From the cell containing the given text, extract its center point as [X, Y] coordinate. 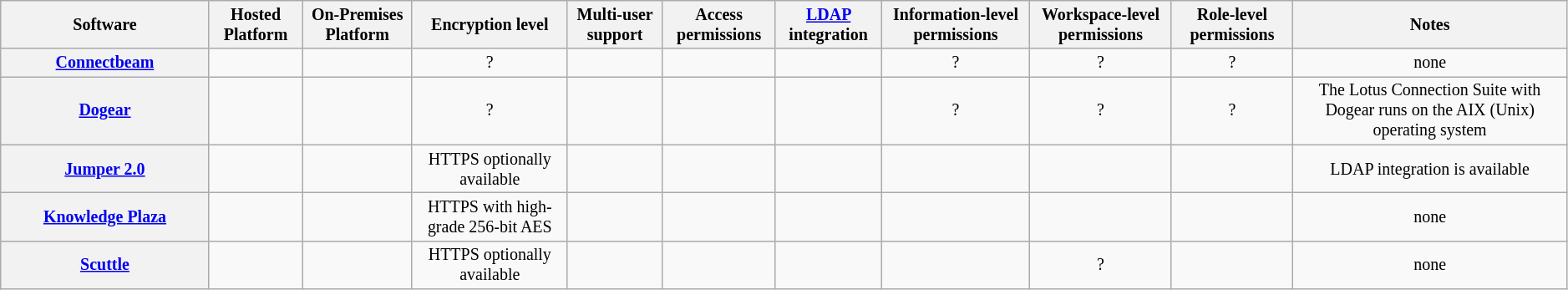
LDAP integration [829, 25]
The Lotus Connection Suite with Dogear runs on the AIX (Unix) operating system [1430, 110]
Scuttle [105, 264]
Knowledge Plaza [105, 217]
Jumper 2.0 [105, 169]
Notes [1430, 25]
Access permissions [718, 25]
Software [105, 25]
Connectbeam [105, 64]
Information-level permissions [956, 25]
Role-level permissions [1232, 25]
Dogear [105, 110]
LDAP integration is available [1430, 169]
Encryption level [490, 25]
Hosted Platform [256, 25]
On-Premises Platform [358, 25]
HTTPS with high-grade 256-bit AES [490, 217]
Workspace-level permissions [1101, 25]
Multi-user support [615, 25]
